Determine the (x, y) coordinate at the center of the cell enclosing the given text.  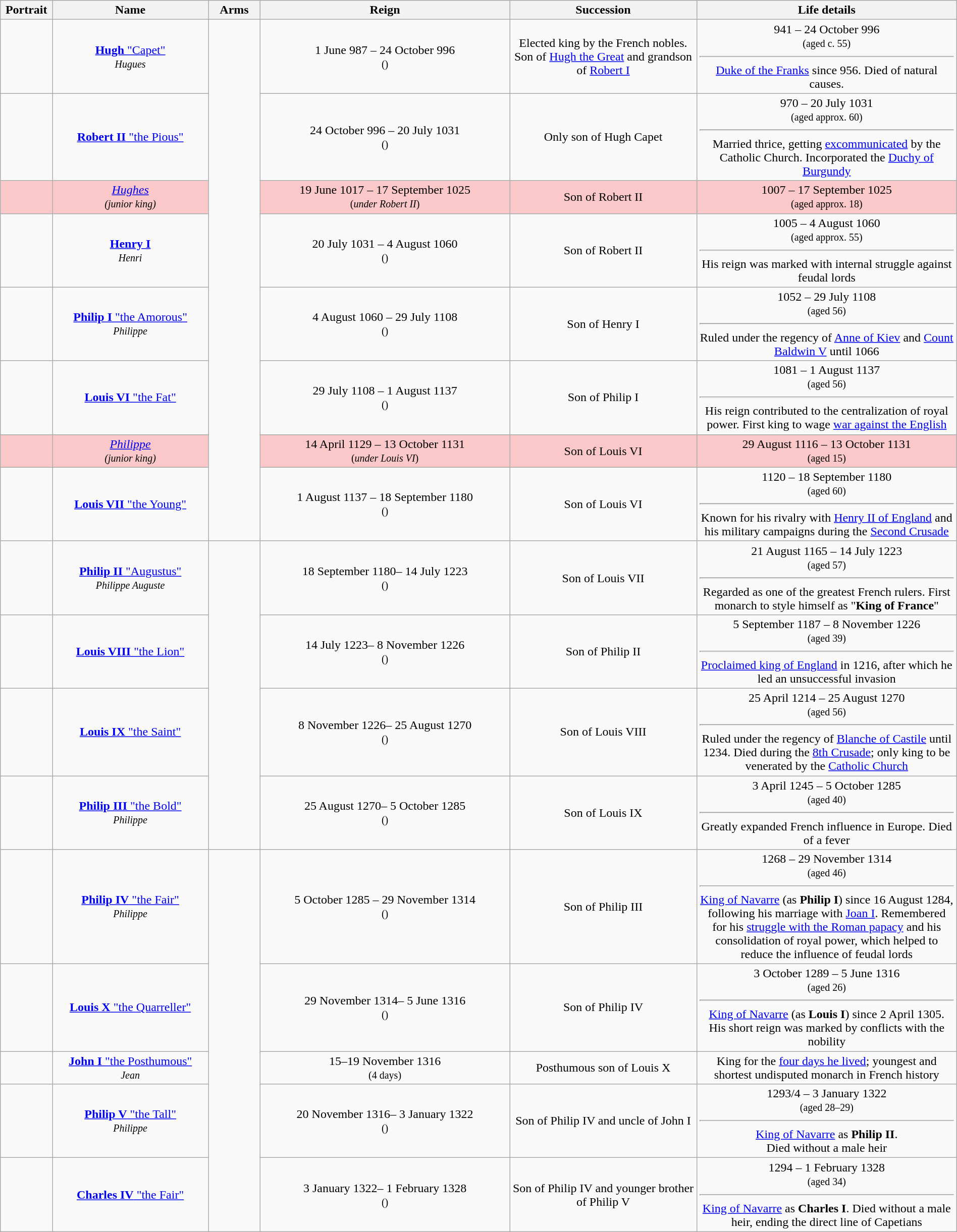
Hughes(junior king) (130, 197)
Philip V "the Tall"Philippe (130, 1121)
8 November 1226– 25 August 1270() (385, 732)
Louis X "the Quarreller" (130, 1008)
Life details (827, 10)
Louis IX "the Saint" (130, 732)
3 October 1289 – 5 June 1316(aged 26)King of Navarre (as Louis I) since 2 April 1305. His short reign was marked by conflicts with the nobility (827, 1008)
1052 – 29 July 1108(aged 56)Ruled under the regency of Anne of Kiev and Count Baldwin V until 1066 (827, 324)
3 April 1245 – 5 October 1285(aged 40)Greatly expanded French influence in Europe. Died of a fever (827, 813)
Arms (234, 10)
20 November 1316– 3 January 1322() (385, 1121)
970 – 20 July 1031(aged approx. 60)Married thrice, getting excommunicated by the Catholic Church. Incorporated the Duchy of Burgundy (827, 137)
20 July 1031 – 4 August 1060() (385, 250)
25 August 1270– 5 October 1285() (385, 813)
Succession (604, 10)
21 August 1165 – 14 July 1223(aged 57)Regarded as one of the greatest French rulers. First monarch to style himself as "King of France" (827, 578)
Reign (385, 10)
Son of Philip III (604, 907)
3 January 1322– 1 February 1328() (385, 1195)
Charles IV "the Fair" (130, 1195)
Son of Louis VII (604, 578)
Philip IV "the Fair"Philippe (130, 907)
Name (130, 10)
5 October 1285 – 29 November 1314() (385, 907)
19 June 1017 – 17 September 1025(under Robert II) (385, 197)
1081 – 1 August 1137(aged 56)His reign contributed to the centralization of royal power. First king to wage war against the English (827, 398)
Hugh "Capet"Hugues (130, 57)
29 July 1108 – 1 August 1137() (385, 398)
John I "the Posthumous" Jean (130, 1068)
1005 – 4 August 1060(aged approx. 55)His reign was marked with internal struggle against feudal lords (827, 250)
29 August 1116 – 13 October 1131 (aged 15) (827, 451)
1 August 1137 – 18 September 1180() (385, 504)
1293/4 – 3 January 1322(aged 28–29)King of Navarre as Philip II.Died without a male heir (827, 1121)
1 June 987 – 24 October 996() (385, 57)
Son of Henry I (604, 324)
Son of Philip II (604, 651)
Philip I "the Amorous"Philippe (130, 324)
King for the four days he lived; youngest and shortest undisputed monarch in French history (827, 1068)
941 – 24 October 996(aged c. 55)Duke of the Franks since 956. Died of natural causes. (827, 57)
Portrait (26, 10)
Son of Louis IX (604, 813)
Louis VII "the Young" (130, 504)
1294 – 1 February 1328(aged 34)King of Navarre as Charles I. Died without a male heir, ending the direct line of Capetians (827, 1195)
29 November 1314– 5 June 1316() (385, 1008)
Posthumous son of Louis X (604, 1068)
1007 – 17 September 1025(aged approx. 18) (827, 197)
15–19 November 1316(4 days) (385, 1068)
Philippe(junior king) (130, 451)
Son of Philip I (604, 398)
Louis VI "the Fat" (130, 398)
Robert II "the Pious" (130, 137)
Philip II "Augustus" Philippe Auguste (130, 578)
Philip III "the Bold" Philippe (130, 813)
Henry IHenri (130, 250)
Louis VIII "the Lion" (130, 651)
24 October 996 – 20 July 1031() (385, 137)
Son of Philip IV and uncle of John I (604, 1121)
14 April 1129 – 13 October 1131(under Louis VI) (385, 451)
Son of Louis VIII (604, 732)
Only son of Hugh Capet (604, 137)
Son of Philip IV and younger brother of Philip V (604, 1195)
18 September 1180– 14 July 1223() (385, 578)
5 September 1187 – 8 November 1226(aged 39)Proclaimed king of England in 1216, after which he led an unsuccessful invasion (827, 651)
Son of Philip IV (604, 1008)
4 August 1060 – 29 July 1108() (385, 324)
14 July 1223– 8 November 1226() (385, 651)
Elected king by the French nobles. Son of Hugh the Great and grandson of Robert I (604, 57)
1120 – 18 September 1180(aged 60)Known for his rivalry with Henry II of England and his military campaigns during the Second Crusade (827, 504)
